Identify which cell holds the provided text, then report its (X, Y) central coordinate. 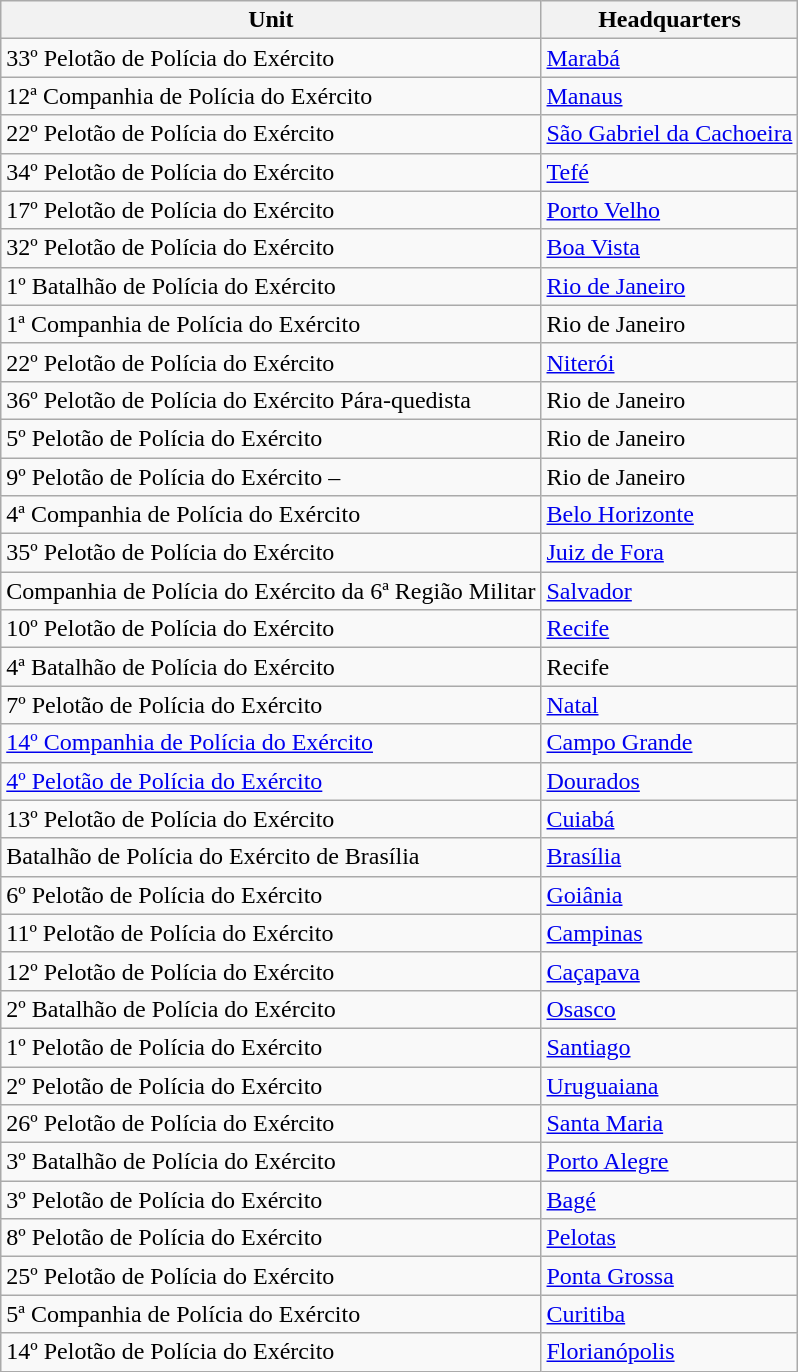
Porto Alegre (670, 1162)
1ª Companhia de Polícia do Exército (271, 324)
Salvador (670, 591)
26º Pelotão de Polícia do Exército (271, 1124)
3º Batalhão de Polícia do Exército (271, 1162)
Campinas (670, 933)
4º Pelotão de Polícia do Exército (271, 781)
6º Pelotão de Polícia do Exército (271, 895)
Tefé (670, 172)
Manaus (670, 96)
11º Pelotão de Polícia do Exército (271, 933)
Porto Velho (670, 210)
Curitiba (670, 1314)
Niterói (670, 362)
Marabá (670, 58)
34º Pelotão de Polícia do Exército (271, 172)
Caçapava (670, 971)
Santiago (670, 1047)
Dourados (670, 781)
33º Pelotão de Polícia do Exército (271, 58)
Osasco (670, 1009)
5ª Companhia de Polícia do Exército (271, 1314)
25º Pelotão de Polícia do Exército (271, 1276)
Uruguaiana (670, 1085)
Campo Grande (670, 743)
2º Batalhão de Polícia do Exército (271, 1009)
1º Batalhão de Polícia do Exército (271, 286)
3º Pelotão de Polícia do Exército (271, 1200)
Companhia de Polícia do Exército da 6ª Região Militar (271, 591)
17º Pelotão de Polícia do Exército (271, 210)
Natal (670, 705)
14º Pelotão de Polícia do Exército (271, 1352)
7º Pelotão de Polícia do Exército (271, 705)
Juiz de Fora (670, 553)
1º Pelotão de Polícia do Exército (271, 1047)
5º Pelotão de Polícia do Exército (271, 438)
Unit (271, 20)
35º Pelotão de Polícia do Exército (271, 553)
Santa Maria (670, 1124)
2º Pelotão de Polícia do Exército (271, 1085)
13º Pelotão de Polícia do Exército (271, 819)
Headquarters (670, 20)
Ponta Grossa (670, 1276)
14º Companhia de Polícia do Exército (271, 743)
12º Pelotão de Polícia do Exército (271, 971)
Florianópolis (670, 1352)
36º Pelotão de Polícia do Exército Pára-quedista (271, 400)
4ª Batalhão de Polícia do Exército (271, 667)
8º Pelotão de Polícia do Exército (271, 1238)
Brasília (670, 857)
Batalhão de Polícia do Exército de Brasília (271, 857)
10º Pelotão de Polícia do Exército (271, 629)
12ª Companhia de Polícia do Exército (271, 96)
Goiânia (670, 895)
Pelotas (670, 1238)
9º Pelotão de Polícia do Exército – (271, 477)
Cuiabá (670, 819)
32º Pelotão de Polícia do Exército (271, 248)
Belo Horizonte (670, 515)
Bagé (670, 1200)
4ª Companhia de Polícia do Exército (271, 515)
Boa Vista (670, 248)
São Gabriel da Cachoeira (670, 134)
